Scan for the cell matching the given text and deliver its (X, Y) coordinate at center. 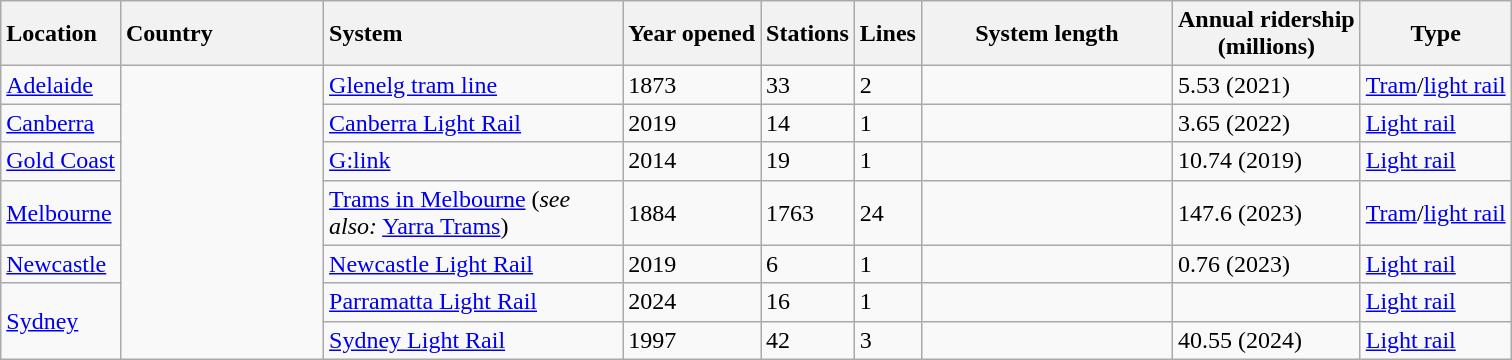
1997 (692, 340)
Canberra (61, 123)
6 (808, 264)
Sydney Light Rail (474, 340)
0.76 (2023) (1266, 264)
Adelaide (61, 85)
G:link (474, 161)
System (474, 34)
2014 (692, 161)
Sydney (61, 321)
System length (1046, 34)
24 (888, 212)
Glenelg tram line (474, 85)
Gold Coast (61, 161)
2024 (692, 302)
42 (808, 340)
3.65 (2022) (1266, 123)
Trams in Melbourne (see also: Yarra Trams) (474, 212)
16 (808, 302)
Newcastle Light Rail (474, 264)
Year opened (692, 34)
14 (808, 123)
147.6 (2023) (1266, 212)
19 (808, 161)
10.74 (2019) (1266, 161)
1763 (808, 212)
Canberra Light Rail (474, 123)
Country (222, 34)
40.55 (2024) (1266, 340)
Lines (888, 34)
Annual ridership(millions) (1266, 34)
Type (1436, 34)
1873 (692, 85)
Melbourne (61, 212)
3 (888, 340)
Stations (808, 34)
Parramatta Light Rail (474, 302)
Newcastle (61, 264)
5.53 (2021) (1266, 85)
33 (808, 85)
2 (888, 85)
Location (61, 34)
1884 (692, 212)
